Detect which cell encompasses the target text, then output its (X, Y) center coordinate. 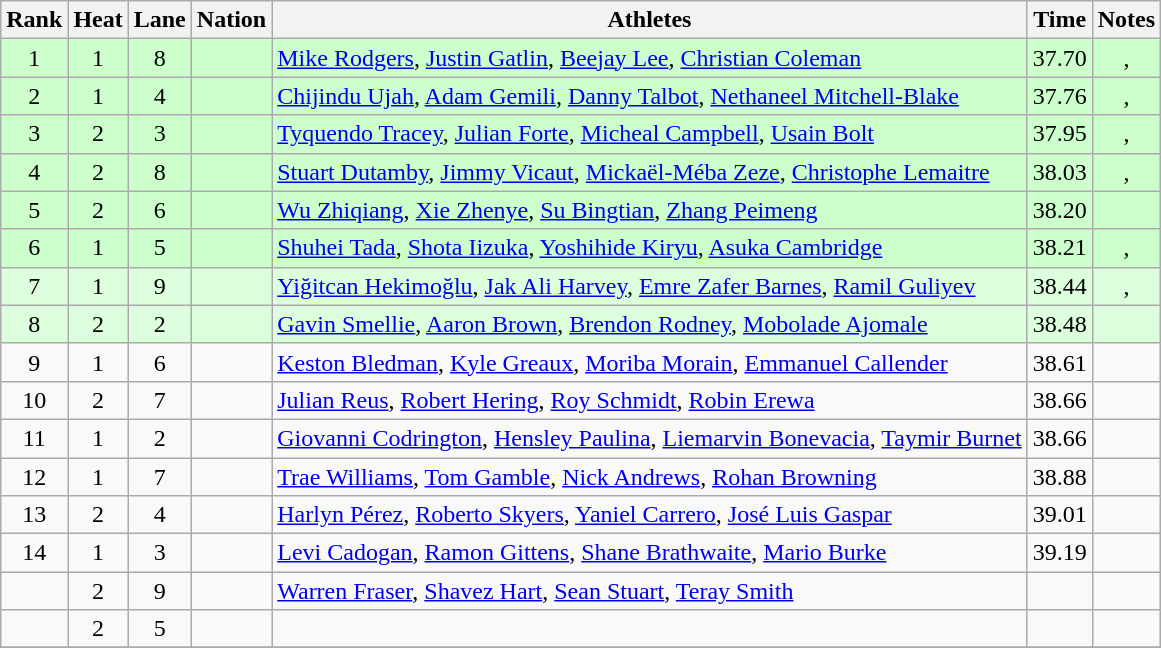
12 (34, 477)
Julian Reus, Robert Hering, Roy Schmidt, Robin Erewa (650, 400)
Athletes (650, 20)
10 (34, 400)
37.76 (1060, 96)
Gavin Smellie, Aaron Brown, Brendon Rodney, Mobolade Ajomale (650, 324)
Tyquendo Tracey, Julian Forte, Micheal Campbell, Usain Bolt (650, 134)
11 (34, 438)
Levi Cadogan, Ramon Gittens, Shane Brathwaite, Mario Burke (650, 553)
37.70 (1060, 58)
38.48 (1060, 324)
39.19 (1060, 553)
14 (34, 553)
38.88 (1060, 477)
Shuhei Tada, Shota Iizuka, Yoshihide Kiryu, Asuka Cambridge (650, 248)
39.01 (1060, 515)
Yiğitcan Hekimoğlu, Jak Ali Harvey, Emre Zafer Barnes, Ramil Guliyev (650, 286)
Wu Zhiqiang, Xie Zhenye, Su Bingtian, Zhang Peimeng (650, 210)
Lane (160, 20)
Harlyn Pérez, Roberto Skyers, Yaniel Carrero, José Luis Gaspar (650, 515)
Rank (34, 20)
38.61 (1060, 362)
37.95 (1060, 134)
Nation (231, 20)
Chijindu Ujah, Adam Gemili, Danny Talbot, Nethaneel Mitchell-Blake (650, 96)
13 (34, 515)
38.20 (1060, 210)
Heat (98, 20)
38.44 (1060, 286)
38.21 (1060, 248)
38.03 (1060, 172)
Time (1060, 20)
Warren Fraser, Shavez Hart, Sean Stuart, Teray Smith (650, 591)
Notes (1126, 20)
Keston Bledman, Kyle Greaux, Moriba Morain, Emmanuel Callender (650, 362)
Mike Rodgers, Justin Gatlin, Beejay Lee, Christian Coleman (650, 58)
Trae Williams, Tom Gamble, Nick Andrews, Rohan Browning (650, 477)
Giovanni Codrington, Hensley Paulina, Liemarvin Bonevacia, Taymir Burnet (650, 438)
Stuart Dutamby, Jimmy Vicaut, Mickaël-Méba Zeze, Christophe Lemaitre (650, 172)
